Provide the (x, y) coordinate of the cell's center where the given text is located.  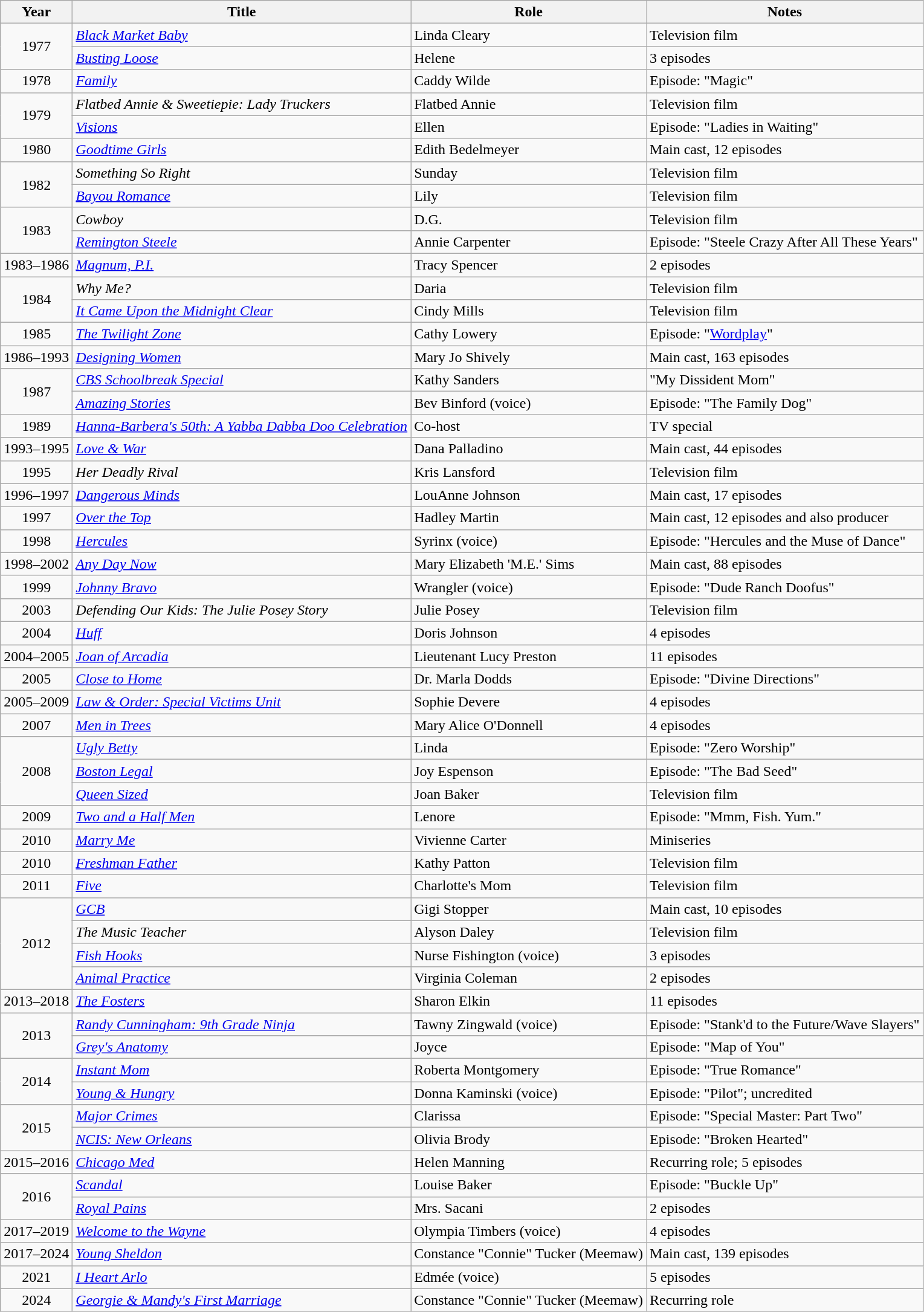
Sunday (529, 173)
Alyson Daley (529, 932)
Welcome to the Wayne (242, 1231)
Scandal (242, 1185)
1983 (36, 230)
Two and a Half Men (242, 817)
GCB (242, 909)
Joan of Arcadia (242, 656)
Over the Top (242, 518)
Linda (529, 748)
Episode: "Wordplay" (785, 334)
Episode: "Zero Worship" (785, 748)
The Fosters (242, 1001)
1989 (36, 426)
Episode: "The Family Dog" (785, 403)
Kris Lansford (529, 472)
Dana Palladino (529, 449)
Young & Hungry (242, 1093)
Defending Our Kids: The Julie Posey Story (242, 610)
Law & Order: Special Victims Unit (242, 702)
1996–1997 (36, 495)
Main cast, 44 episodes (785, 449)
Cindy Mills (529, 311)
CBS Schoolbreak Special (242, 380)
2015–2016 (36, 1162)
Love & War (242, 449)
Any Day Now (242, 564)
Young Sheldon (242, 1254)
Title (242, 12)
Helen Manning (529, 1162)
Joyce (529, 1047)
Main cast, 139 episodes (785, 1254)
Hadley Martin (529, 518)
Grey's Anatomy (242, 1047)
Cathy Lowery (529, 334)
Freshman Father (242, 863)
Co-host (529, 426)
1987 (36, 392)
Her Deadly Rival (242, 472)
Busting Loose (242, 58)
Ugly Betty (242, 748)
The Music Teacher (242, 932)
2004 (36, 633)
Cowboy (242, 219)
Episode: "Ladies in Waiting" (785, 127)
1984 (36, 300)
2017–2024 (36, 1254)
Animal Practice (242, 978)
1995 (36, 472)
Olympia Timbers (voice) (529, 1231)
Amazing Stories (242, 403)
Episode: "True Romance" (785, 1070)
Episode: "Magic" (785, 81)
Daria (529, 288)
2016 (36, 1197)
Main cast, 12 episodes and also producer (785, 518)
Helene (529, 58)
Miniseries (785, 840)
Role (529, 12)
1977 (36, 47)
Episode: "Mmm, Fish. Yum." (785, 817)
1985 (36, 334)
5 episodes (785, 1277)
Episode: "Divine Directions" (785, 679)
Bayou Romance (242, 196)
2013–2018 (36, 1001)
2003 (36, 610)
2021 (36, 1277)
2014 (36, 1082)
Dr. Marla Dodds (529, 679)
Hercules (242, 541)
2007 (36, 725)
It Came Upon the Midnight Clear (242, 311)
2005 (36, 679)
Joan Baker (529, 794)
1998 (36, 541)
Family (242, 81)
Episode: "Broken Hearted" (785, 1139)
2005–2009 (36, 702)
Kathy Sanders (529, 380)
Men in Trees (242, 725)
Louise Baker (529, 1185)
2024 (36, 1300)
Clarissa (529, 1116)
Main cast, 17 episodes (785, 495)
Magnum, P.I. (242, 265)
2013 (36, 1036)
Designing Women (242, 357)
Nurse Fishington (voice) (529, 955)
Donna Kaminski (voice) (529, 1093)
Charlotte's Mom (529, 886)
2008 (36, 771)
Sharon Elkin (529, 1001)
Episode: "Stank'd to the Future/Wave Slayers" (785, 1024)
Flatbed Annie (529, 104)
Mrs. Sacani (529, 1208)
Olivia Brody (529, 1139)
Edith Bedelmeyer (529, 150)
Episode: "Hercules and the Muse of Dance" (785, 541)
Flatbed Annie & Sweetiepie: Lady Truckers (242, 104)
1978 (36, 81)
2004–2005 (36, 656)
Chicago Med (242, 1162)
Main cast, 88 episodes (785, 564)
LouAnne Johnson (529, 495)
Recurring role (785, 1300)
2009 (36, 817)
Major Crimes (242, 1116)
Main cast, 163 episodes (785, 357)
Virginia Coleman (529, 978)
Goodtime Girls (242, 150)
Caddy Wilde (529, 81)
1999 (36, 587)
Wrangler (voice) (529, 587)
Episode: "The Bad Seed" (785, 771)
Gigi Stopper (529, 909)
2015 (36, 1128)
Episode: "Dude Ranch Doofus" (785, 587)
Black Market Baby (242, 35)
The Twilight Zone (242, 334)
Sophie Devere (529, 702)
Syrinx (voice) (529, 541)
Recurring role; 5 episodes (785, 1162)
Ellen (529, 127)
Main cast, 10 episodes (785, 909)
Dangerous Minds (242, 495)
Edmée (voice) (529, 1277)
D.G. (529, 219)
Georgie & Mandy's First Marriage (242, 1300)
2017–2019 (36, 1231)
Something So Right (242, 173)
TV special (785, 426)
Julie Posey (529, 610)
Marry Me (242, 840)
1983–1986 (36, 265)
Episode: "Steele Crazy After All These Years" (785, 242)
Episode: "Buckle Up" (785, 1185)
Instant Mom (242, 1070)
Close to Home (242, 679)
Randy Cunningham: 9th Grade Ninja (242, 1024)
Lenore (529, 817)
Why Me? (242, 288)
Roberta Montgomery (529, 1070)
1998–2002 (36, 564)
Doris Johnson (529, 633)
Huff (242, 633)
Hanna-Barbera's 50th: A Yabba Dabba Doo Celebration (242, 426)
Johnny Bravo (242, 587)
Fish Hooks (242, 955)
Kathy Patton (529, 863)
Linda Cleary (529, 35)
Vivienne Carter (529, 840)
Royal Pains (242, 1208)
Tracy Spencer (529, 265)
I Heart Arlo (242, 1277)
Episode: "Special Master: Part Two" (785, 1116)
Notes (785, 12)
Annie Carpenter (529, 242)
Year (36, 12)
1993–1995 (36, 449)
2011 (36, 886)
Episode: "Map of You" (785, 1047)
Bev Binford (voice) (529, 403)
Mary Alice O'Donnell (529, 725)
Queen Sized (242, 794)
Remington Steele (242, 242)
Mary Elizabeth 'M.E.' Sims (529, 564)
Visions (242, 127)
NCIS: New Orleans (242, 1139)
Lieutenant Lucy Preston (529, 656)
Episode: "Pilot"; uncredited (785, 1093)
1980 (36, 150)
1979 (36, 115)
"My Dissident Mom" (785, 380)
Lily (529, 196)
1986–1993 (36, 357)
1982 (36, 184)
Tawny Zingwald (voice) (529, 1024)
Main cast, 12 episodes (785, 150)
1997 (36, 518)
Five (242, 886)
Mary Jo Shively (529, 357)
Joy Espenson (529, 771)
2012 (36, 943)
Boston Legal (242, 771)
